Provide the (x, y) coordinate of the cell's center where the given text is located.  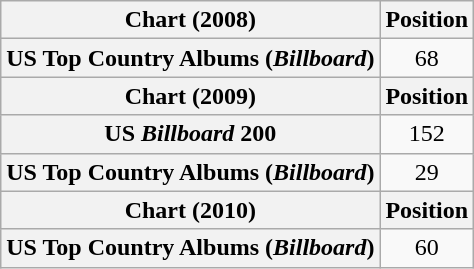
152 (427, 134)
Chart (2009) (190, 96)
US Billboard 200 (190, 134)
29 (427, 172)
Chart (2008) (190, 20)
Chart (2010) (190, 210)
68 (427, 58)
60 (427, 248)
